Determine the (x, y) coordinate at the center of the cell enclosing the given text.  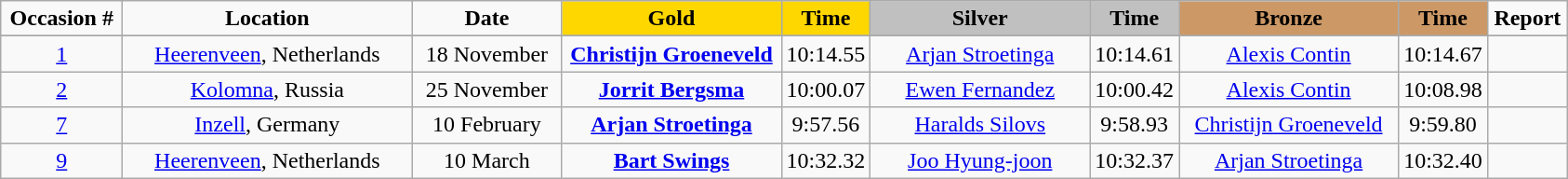
10 February (487, 125)
Bart Swings (671, 160)
Joo Hyung-joon (980, 160)
10:08.98 (1443, 89)
1 (61, 54)
Silver (980, 19)
10 March (487, 160)
10:14.61 (1135, 54)
Inzell, Germany (268, 125)
25 November (487, 89)
10:14.67 (1443, 54)
Kolomna, Russia (268, 89)
10:32.32 (826, 160)
9:57.56 (826, 125)
Date (487, 19)
10:14.55 (826, 54)
Ewen Fernandez (980, 89)
2 (61, 89)
Location (268, 19)
9:59.80 (1443, 125)
Bronze (1289, 19)
7 (61, 125)
Occasion # (61, 19)
18 November (487, 54)
10:00.07 (826, 89)
Jorrit Bergsma (671, 89)
9 (61, 160)
10:00.42 (1135, 89)
10:32.37 (1135, 160)
9:58.93 (1135, 125)
10:32.40 (1443, 160)
Report (1527, 19)
Gold (671, 19)
Haralds Silovs (980, 125)
